Determine the [x, y] coordinate at the center of the cell enclosing the given text.  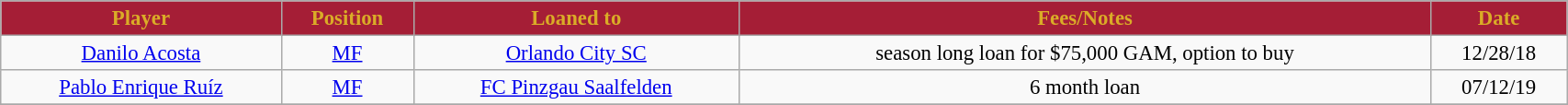
season long loan for $75,000 GAM, option to buy [1084, 53]
Fees/Notes [1084, 18]
07/12/19 [1499, 87]
Player [141, 18]
Loaned to [576, 18]
Pablo Enrique Ruíz [141, 87]
6 month loan [1084, 87]
FC Pinzgau Saalfelden [576, 87]
12/28/18 [1499, 53]
Date [1499, 18]
Position [347, 18]
Danilo Acosta [141, 53]
Orlando City SC [576, 53]
